Provide the (X, Y) coordinate of the cell's center where the given text is located.  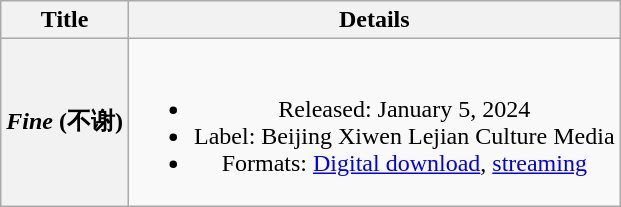
Released: January 5, 2024Label: Beijing Xiwen Lejian Culture MediaFormats: Digital download, streaming (374, 122)
Title (65, 20)
Details (374, 20)
Fine (不谢) (65, 122)
